Pinpoint the cell where the given text exists, returning its [X, Y] midpoint coordinate. 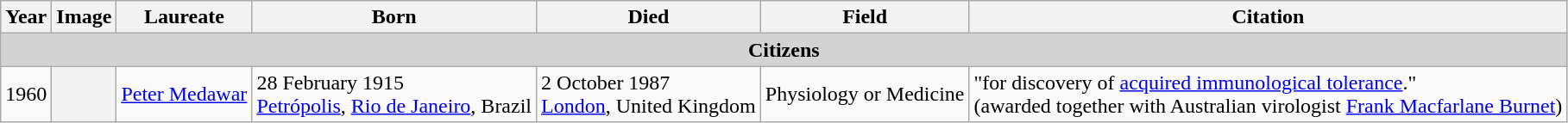
Field [865, 17]
Image [85, 17]
1960 [26, 95]
Laureate [185, 17]
2 October 1987 London, United Kingdom [649, 95]
Year [26, 17]
Died [649, 17]
Citation [1269, 17]
Physiology or Medicine [865, 95]
"for discovery of acquired immunological tolerance."(awarded together with Australian virologist Frank Macfarlane Burnet) [1269, 95]
Born [394, 17]
Peter Medawar [185, 95]
Citizens [784, 50]
28 February 1915 Petrópolis, Rio de Janeiro, Brazil [394, 95]
